Return (x, y) of the center of cell containing provided text 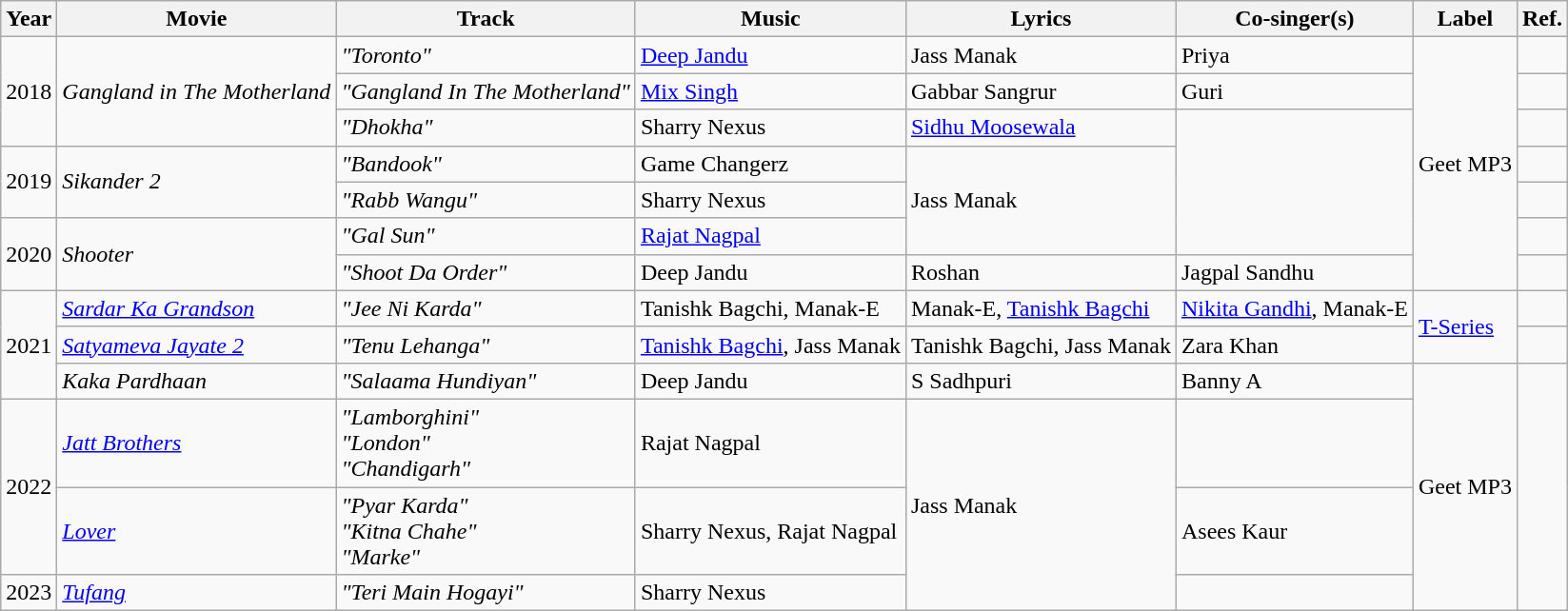
Ref. (1542, 19)
Sardar Ka Grandson (196, 308)
2018 (29, 91)
Lover (196, 531)
2022 (29, 486)
Roshan (1041, 272)
Year (29, 19)
Shooter (196, 254)
Nikita Gandhi, Manak-E (1295, 308)
Track (486, 19)
Priya (1295, 55)
"Rabb Wangu" (486, 200)
2020 (29, 254)
Sidhu Moosewala (1041, 128)
Movie (196, 19)
"Shoot Da Order" (486, 272)
Lyrics (1041, 19)
"Gangland In The Motherland" (486, 91)
"Gal Sun" (486, 236)
"Teri Main Hogayi" (486, 593)
Label (1464, 19)
Tanishk Bagchi, Manak-E (770, 308)
Jagpal Sandhu (1295, 272)
Kaka Pardhaan (196, 381)
2021 (29, 345)
Asees Kaur (1295, 531)
Game Changerz (770, 164)
Gabbar Sangrur (1041, 91)
Guri (1295, 91)
Sharry Nexus, Rajat Nagpal (770, 531)
"Toronto" (486, 55)
"Dhokha" (486, 128)
"Lamborghini""London""Chandigarh" (486, 443)
"Jee Ni Karda" (486, 308)
Zara Khan (1295, 345)
Jatt Brothers (196, 443)
T-Series (1464, 326)
Manak-E, Tanishk Bagchi (1041, 308)
S Sadhpuri (1041, 381)
"Salaama Hundiyan" (486, 381)
2019 (29, 182)
Co-singer(s) (1295, 19)
"Pyar Karda""Kitna Chahe""Marke" (486, 531)
2023 (29, 593)
Tufang (196, 593)
Mix Singh (770, 91)
"Bandook" (486, 164)
"Tenu Lehanga" (486, 345)
Sikander 2 (196, 182)
Music (770, 19)
Banny A (1295, 381)
Gangland in The Motherland (196, 91)
Satyameva Jayate 2 (196, 345)
